Return (x, y) of the center of cell containing provided text 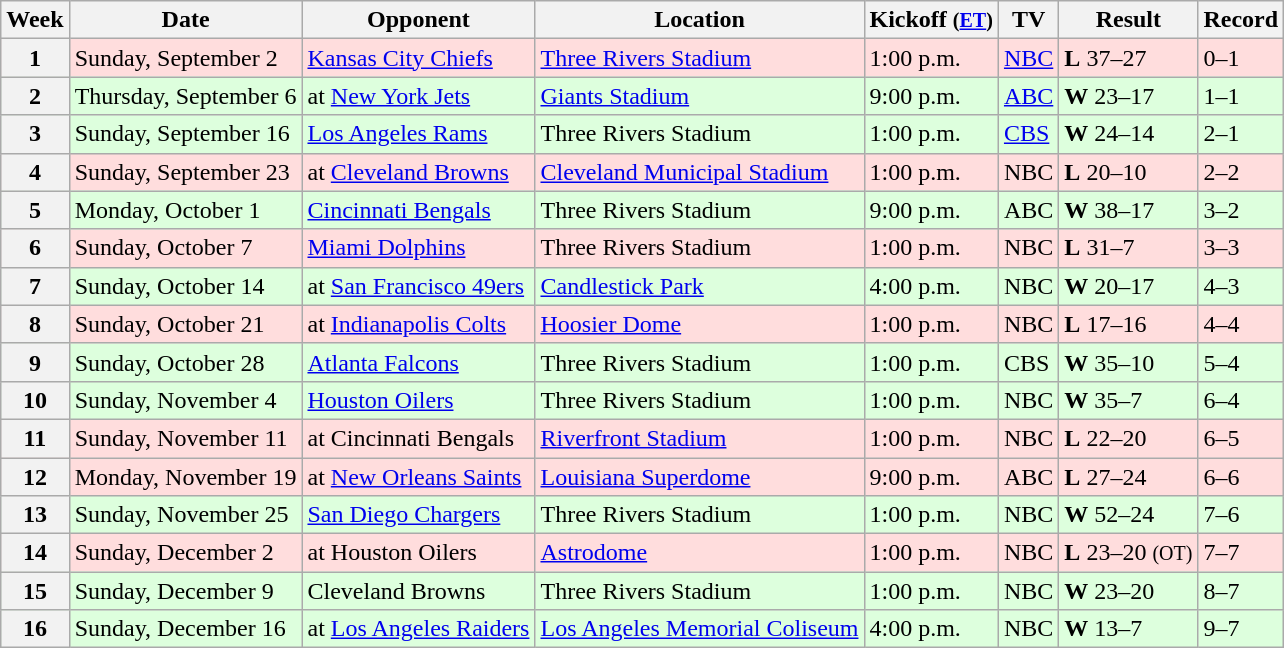
4–4 (1241, 324)
Los Angeles Rams (418, 134)
Sunday, November 25 (186, 515)
Sunday, November 4 (186, 400)
Giants Stadium (700, 96)
at New York Jets (418, 96)
16 (35, 629)
6–6 (1241, 477)
at Houston Oilers (418, 553)
6 (35, 248)
Sunday, October 7 (186, 248)
9–7 (1241, 629)
5 (35, 210)
3–3 (1241, 248)
1–1 (1241, 96)
Cleveland Municipal Stadium (700, 172)
Date (186, 20)
3 (35, 134)
W 24–14 (1128, 134)
2 (35, 96)
L 22–20 (1128, 438)
Candlestick Park (700, 286)
Astrodome (700, 553)
Location (700, 20)
7–7 (1241, 553)
Sunday, September 23 (186, 172)
at Cincinnati Bengals (418, 438)
Sunday, September 16 (186, 134)
Atlanta Falcons (418, 362)
Louisiana Superdome (700, 477)
L 27–24 (1128, 477)
Kickoff (ET) (931, 20)
W 20–17 (1128, 286)
8–7 (1241, 591)
7–6 (1241, 515)
11 (35, 438)
Sunday, December 2 (186, 553)
Hoosier Dome (700, 324)
at Los Angeles Raiders (418, 629)
at Indianapolis Colts (418, 324)
1 (35, 58)
L 17–16 (1128, 324)
W 35–7 (1128, 400)
Cincinnati Bengals (418, 210)
at San Francisco 49ers (418, 286)
at New Orleans Saints (418, 477)
Miami Dolphins (418, 248)
Los Angeles Memorial Coliseum (700, 629)
Riverfront Stadium (700, 438)
4–3 (1241, 286)
5–4 (1241, 362)
Opponent (418, 20)
Sunday, December 16 (186, 629)
4 (35, 172)
W 23–17 (1128, 96)
8 (35, 324)
15 (35, 591)
Week (35, 20)
3–2 (1241, 210)
Sunday, December 9 (186, 591)
L 20–10 (1128, 172)
W 23–20 (1128, 591)
Cleveland Browns (418, 591)
at Cleveland Browns (418, 172)
14 (35, 553)
W 35–10 (1128, 362)
Kansas City Chiefs (418, 58)
0–1 (1241, 58)
Sunday, September 2 (186, 58)
TV (1028, 20)
L 37–27 (1128, 58)
6–4 (1241, 400)
Record (1241, 20)
Result (1128, 20)
L 31–7 (1128, 248)
Sunday, October 28 (186, 362)
W 52–24 (1128, 515)
Sunday, November 11 (186, 438)
6–5 (1241, 438)
San Diego Chargers (418, 515)
Monday, November 19 (186, 477)
L 23–20 (OT) (1128, 553)
Sunday, October 14 (186, 286)
7 (35, 286)
W 38–17 (1128, 210)
9 (35, 362)
13 (35, 515)
Sunday, October 21 (186, 324)
Monday, October 1 (186, 210)
2–2 (1241, 172)
2–1 (1241, 134)
12 (35, 477)
W 13–7 (1128, 629)
Thursday, September 6 (186, 96)
Houston Oilers (418, 400)
10 (35, 400)
